Scan for the cell matching the given text and deliver its [X, Y] coordinate at center. 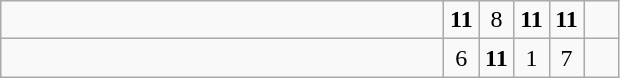
1 [532, 58]
7 [566, 58]
6 [462, 58]
8 [496, 20]
